Identify which cell holds the provided text, then report its (X, Y) central coordinate. 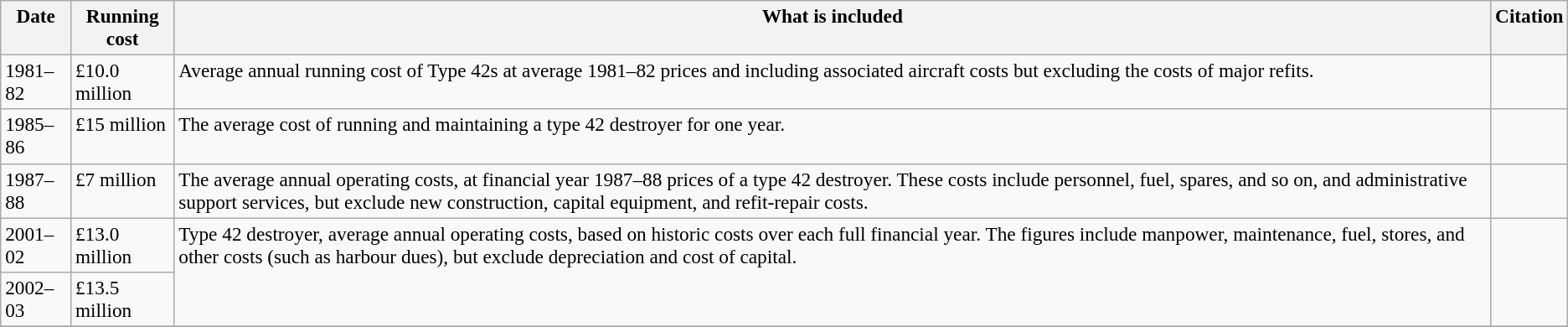
Running cost (122, 27)
1985–86 (36, 136)
1987–88 (36, 191)
The average cost of running and maintaining a type 42 destroyer for one year. (833, 136)
What is included (833, 27)
£13.0 million (122, 245)
Average annual running cost of Type 42s at average 1981–82 prices and including associated aircraft costs but excluding the costs of major refits. (833, 82)
£7 million (122, 191)
£15 million (122, 136)
Citation (1529, 27)
2001–02 (36, 245)
Date (36, 27)
£13.5 million (122, 298)
£10.0 million (122, 82)
1981–82 (36, 82)
2002–03 (36, 298)
